Locate the cell with the specified text and output its [X, Y] center coordinate. 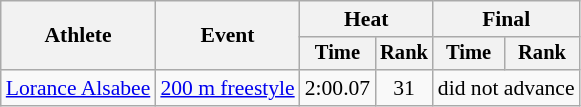
2:00.07 [338, 88]
31 [404, 88]
Athlete [78, 36]
did not advance [506, 88]
Lorance Alsabee [78, 88]
Event [227, 36]
Final [506, 19]
Heat [366, 19]
200 m freestyle [227, 88]
